Return the [X, Y] coordinate for the center point of the cell that contains the specified text.  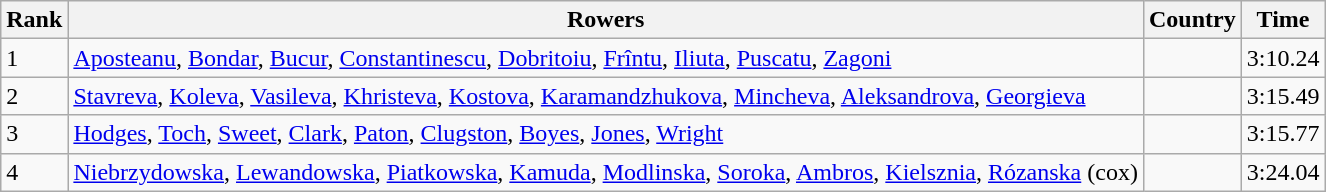
Country [1192, 20]
3:15.77 [1283, 134]
3:10.24 [1283, 58]
Aposteanu, Bondar, Bucur, Constantinescu, Dobritoiu, Frîntu, Iliuta, Puscatu, Zagoni [606, 58]
3 [34, 134]
4 [34, 172]
3:24.04 [1283, 172]
3:15.49 [1283, 96]
Rowers [606, 20]
2 [34, 96]
Hodges, Toch, Sweet, Clark, Paton, Clugston, Boyes, Jones, Wright [606, 134]
Niebrzydowska, Lewandowska, Piatkowska, Kamuda, Modlinska, Soroka, Ambros, Kielsznia, Rózanska (cox) [606, 172]
1 [34, 58]
Rank [34, 20]
Time [1283, 20]
Stavreva, Koleva, Vasileva, Khristeva, Kostova, Karamandzhukova, Mincheva, Aleksandrova, Georgieva [606, 96]
